For the text-containing cell, return its midpoint in (X, Y) coordinate format. 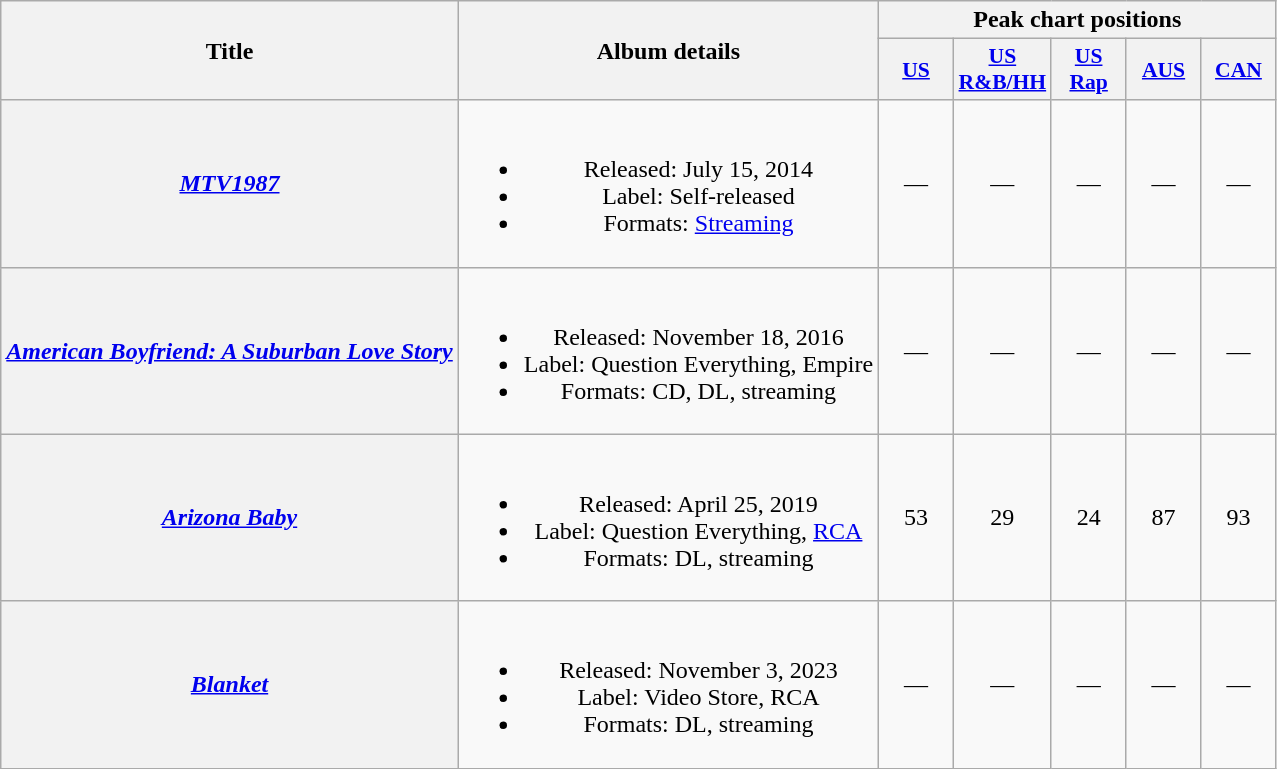
29 (1003, 518)
24 (1088, 518)
93 (1238, 518)
AUS (1164, 70)
USR&B/HH (1003, 70)
Blanket (230, 684)
Peak chart positions (1078, 20)
Released: November 18, 2016Label: Question Everything, EmpireFormats: CD, DL, streaming (668, 350)
Released: July 15, 2014Label: Self-releasedFormats: Streaming (668, 184)
CAN (1238, 70)
US (916, 70)
Album details (668, 50)
87 (1164, 518)
Released: April 25, 2019Label: Question Everything, RCAFormats: DL, streaming (668, 518)
American Boyfriend: A Suburban Love Story (230, 350)
MTV1987 (230, 184)
Title (230, 50)
USRap (1088, 70)
53 (916, 518)
Arizona Baby (230, 518)
Released: November 3, 2023Label: Video Store, RCAFormats: DL, streaming (668, 684)
